Find where the given text appears and provide that cell's center as (x, y) coordinate. 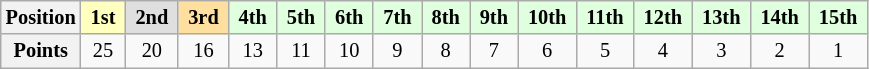
14th (779, 17)
Position (41, 17)
9 (397, 51)
5th (301, 17)
13th (721, 17)
15th (838, 17)
10 (349, 51)
7 (494, 51)
4th (253, 17)
12th (663, 17)
3 (721, 51)
6th (349, 17)
11 (301, 51)
1 (838, 51)
4 (663, 51)
10th (547, 17)
6 (547, 51)
8th (446, 17)
20 (152, 51)
Points (41, 51)
13 (253, 51)
8 (446, 51)
9th (494, 17)
2 (779, 51)
2nd (152, 17)
3rd (203, 17)
25 (104, 51)
7th (397, 17)
5 (604, 51)
16 (203, 51)
11th (604, 17)
1st (104, 17)
